Provide the (x, y) coordinate of the cell's center where the given text is located.  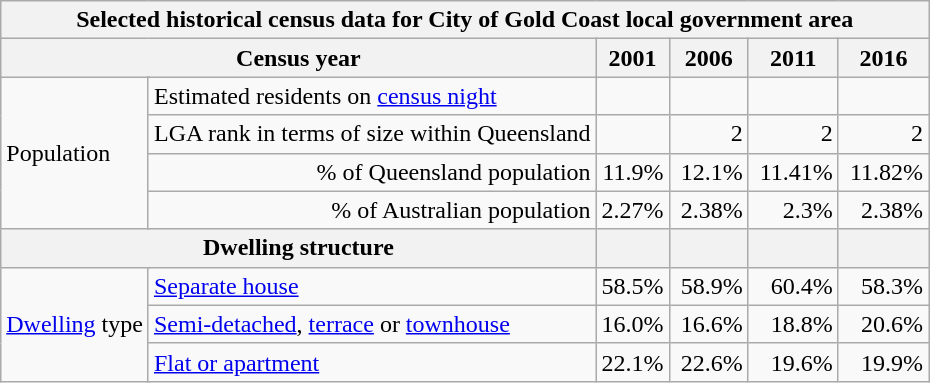
Population (75, 153)
19.6% (793, 362)
LGA rank in terms of size within Queensland (372, 134)
Dwelling structure (298, 248)
60.4% (793, 286)
Semi-detached, terrace or townhouse (372, 324)
22.6% (708, 362)
Selected historical census data for City of Gold Coast local government area (465, 20)
Census year (298, 58)
19.9% (883, 362)
58.5% (632, 286)
% of Australian population (372, 210)
2.27% (632, 210)
18.8% (793, 324)
Dwelling type (75, 324)
2011 (793, 58)
58.9% (708, 286)
2.3% (793, 210)
12.1% (708, 172)
58.3% (883, 286)
20.6% (883, 324)
Flat or apartment (372, 362)
2006 (708, 58)
16.0% (632, 324)
22.1% (632, 362)
Separate house (372, 286)
11.9% (632, 172)
Estimated residents on census night (372, 96)
2001 (632, 58)
16.6% (708, 324)
11.41% (793, 172)
% of Queensland population (372, 172)
11.82% (883, 172)
2016 (883, 58)
